Search for the cell housing the specified text and yield its [X, Y] center coordinate. 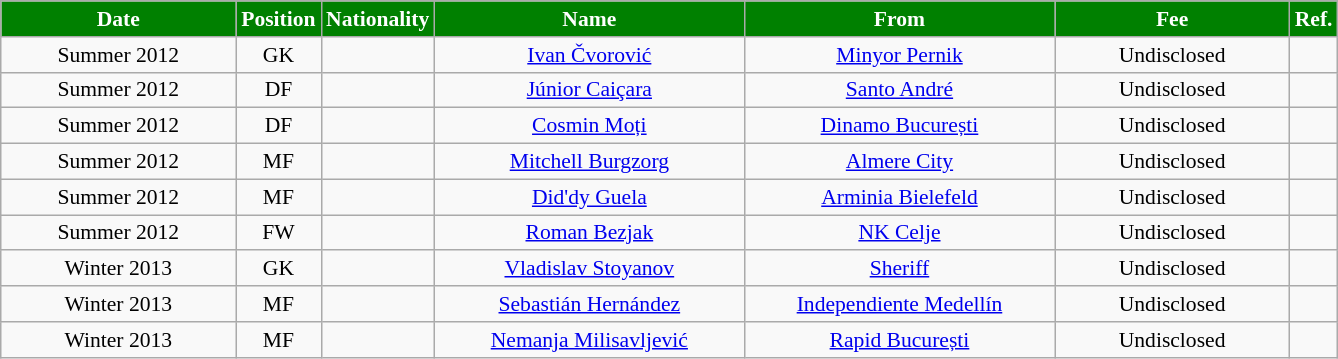
Ivan Čvorović [589, 55]
NK Celje [899, 233]
Almere City [899, 162]
Júnior Caiçara [589, 90]
Ref. [1314, 19]
Position [278, 19]
Date [118, 19]
Sebastián Hernández [589, 304]
Arminia Bielefeld [899, 197]
Nemanja Milisavljević [589, 340]
Name [589, 19]
FW [278, 233]
Minyor Pernik [899, 55]
Dinamo București [899, 126]
Rapid București [899, 340]
Mitchell Burgzorg [589, 162]
Nationality [378, 19]
Cosmin Moți [589, 126]
Sheriff [899, 269]
Fee [1172, 19]
From [899, 19]
Did'dy Guela [589, 197]
Independiente Medellín [899, 304]
Santo André [899, 90]
Vladislav Stoyanov [589, 269]
Roman Bezjak [589, 233]
